Scan for the cell matching the given text and deliver its (x, y) coordinate at center. 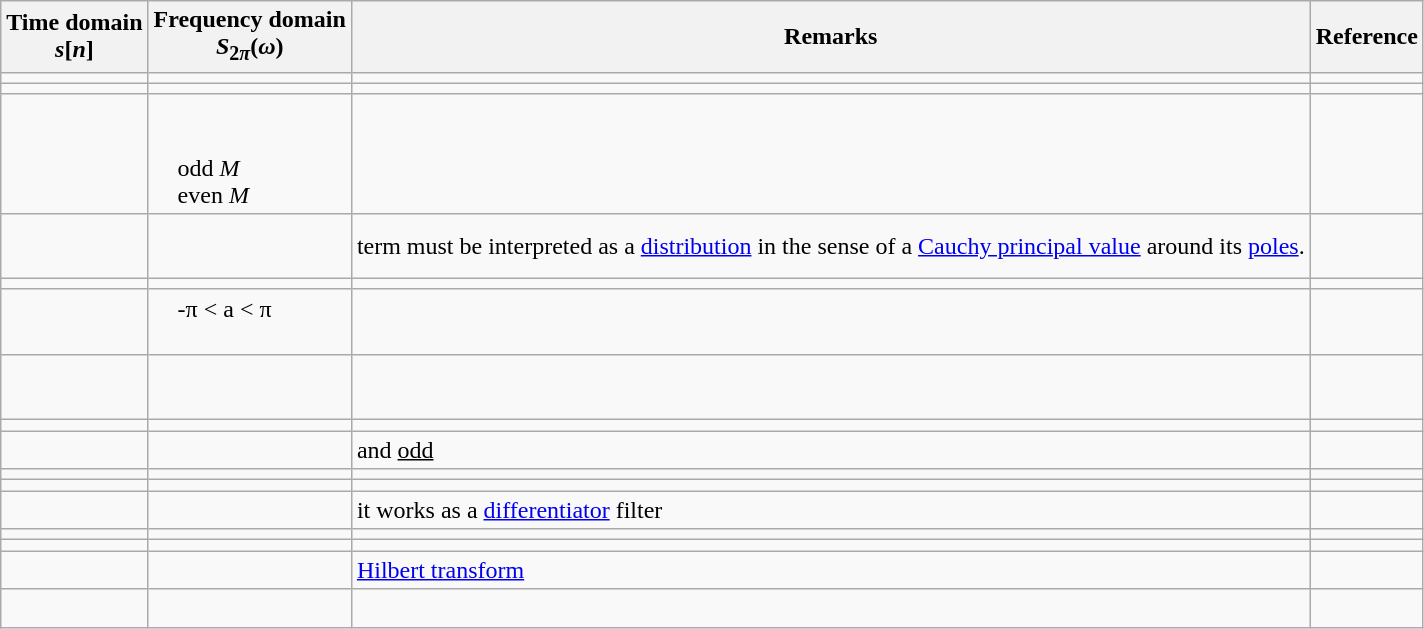
term must be interpreted as a distribution in the sense of a Cauchy principal value around its poles. (830, 246)
odd M even M (250, 154)
Time domain s[n] (74, 36)
Remarks (830, 36)
-π < a < π (250, 322)
and odd (830, 450)
Hilbert transform (830, 570)
Frequency domain S2π(ω) (250, 36)
it works as a differentiator filter (830, 510)
Reference (1366, 36)
